Capture the cell that displays the provided text and extract its [x, y] central coordinate. 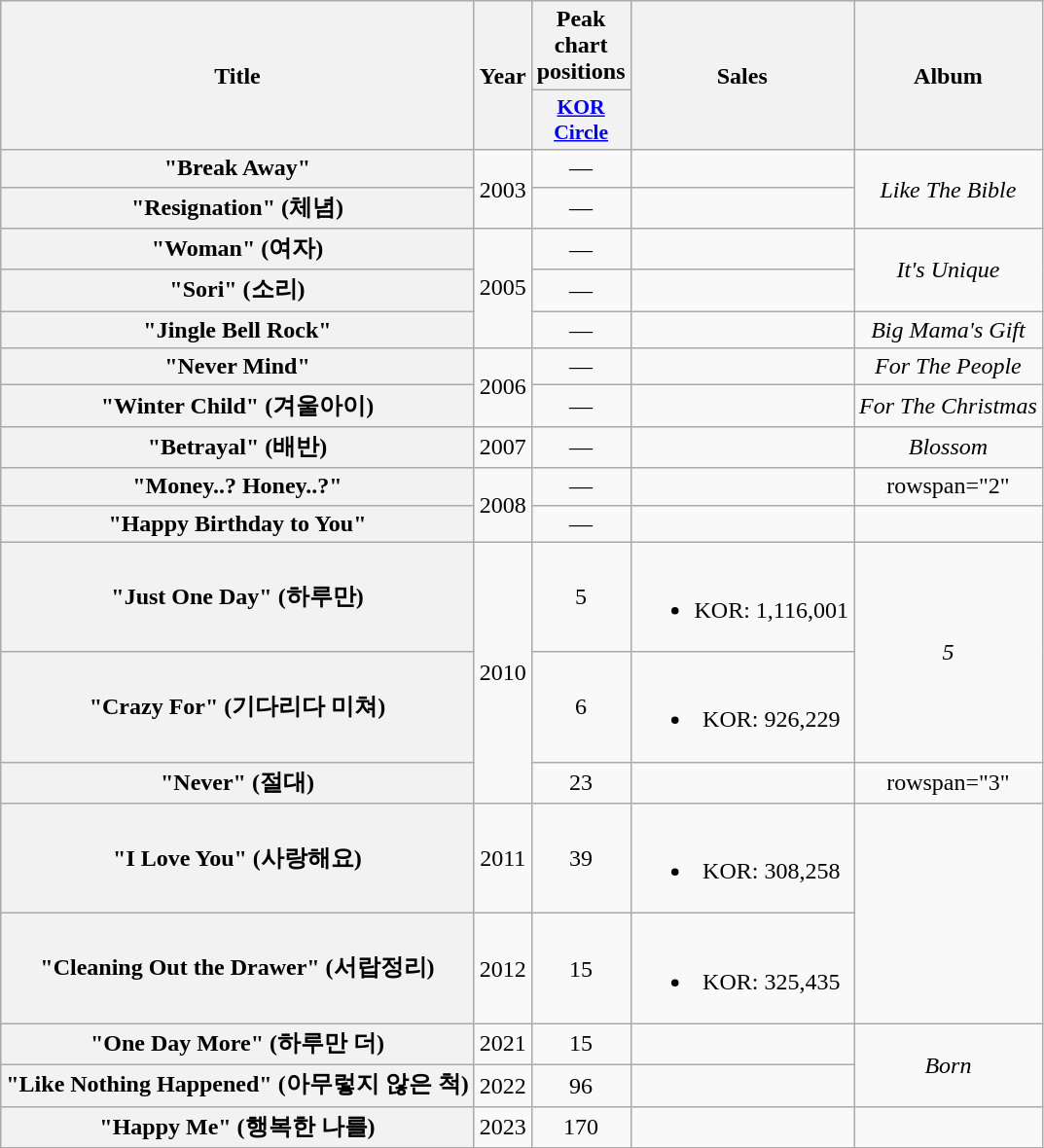
2008 [502, 505]
2021 [502, 1045]
rowspan="3" [949, 782]
"Jingle Bell Rock" [237, 330]
For The Christmas [949, 407]
2003 [502, 189]
Big Mama's Gift [949, 330]
2011 [502, 858]
"Woman" (여자) [237, 249]
For The People [949, 367]
"Crazy For" (기다리다 미쳐) [237, 706]
Like The Bible [949, 189]
"Like Nothing Happened" (아무렇지 않은 척) [237, 1086]
Peak chart positions [581, 46]
rowspan="2" [949, 486]
KORCircle [581, 121]
170 [581, 1127]
"Sori" (소리) [237, 290]
KOR: 325,435 [742, 969]
Born [949, 1064]
KOR: 926,229 [742, 706]
2006 [502, 387]
2023 [502, 1127]
"Betrayal" (배반) [237, 448]
KOR: 1,116,001 [742, 597]
6 [581, 706]
96 [581, 1086]
Title [237, 76]
KOR: 308,258 [742, 858]
"One Day More" (하루만 더) [237, 1045]
2010 [502, 673]
2005 [502, 288]
Blossom [949, 448]
It's Unique [949, 270]
"Money..? Honey..?" [237, 486]
2012 [502, 969]
"Resignation" (체념) [237, 208]
"Cleaning Out the Drawer" (서랍정리) [237, 969]
"Just One Day" (하루만) [237, 597]
2022 [502, 1086]
Album [949, 76]
"Winter Child" (겨울아이) [237, 407]
"I Love You" (사랑해요) [237, 858]
"Never" (절대) [237, 782]
"Never Mind" [237, 367]
2007 [502, 448]
Sales [742, 76]
"Happy Birthday to You" [237, 523]
"Happy Me" (행복한 나를) [237, 1127]
"Break Away" [237, 168]
23 [581, 782]
Year [502, 76]
39 [581, 858]
